Return (X, Y) of the center of cell containing provided text 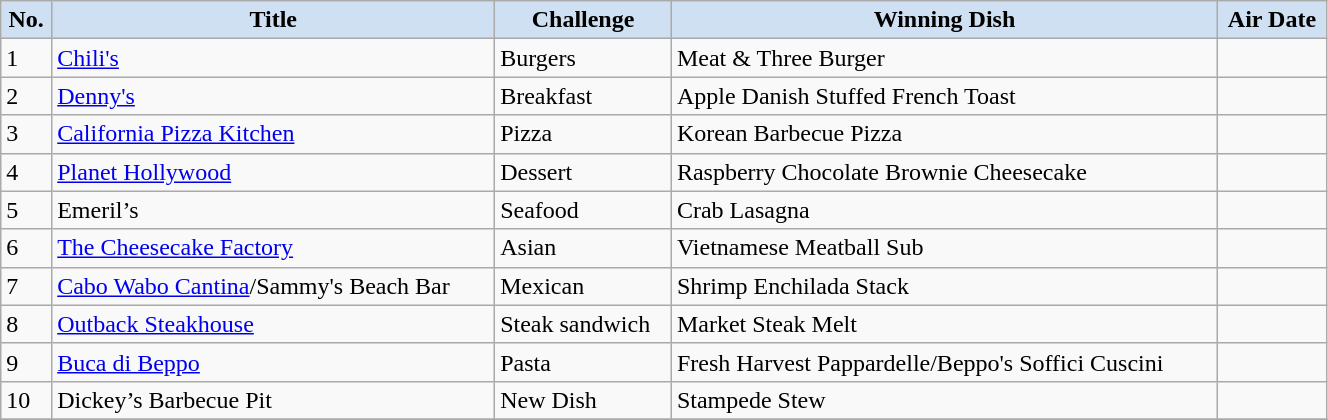
Emeril’s (274, 210)
Dessert (584, 172)
Chili's (274, 58)
Vietnamese Meatball Sub (944, 248)
1 (26, 58)
3 (26, 134)
Pizza (584, 134)
California Pizza Kitchen (274, 134)
Air Date (1272, 20)
Burgers (584, 58)
Korean Barbecue Pizza (944, 134)
Asian (584, 248)
Winning Dish (944, 20)
Mexican (584, 286)
Steak sandwich (584, 324)
7 (26, 286)
Seafood (584, 210)
Buca di Beppo (274, 362)
6 (26, 248)
9 (26, 362)
8 (26, 324)
Cabo Wabo Cantina/Sammy's Beach Bar (274, 286)
Apple Danish Stuffed French Toast (944, 96)
Challenge (584, 20)
No. (26, 20)
4 (26, 172)
2 (26, 96)
Stampede Stew (944, 400)
Title (274, 20)
Raspberry Chocolate Brownie Cheesecake (944, 172)
New Dish (584, 400)
Dickey’s Barbecue Pit (274, 400)
Meat & Three Burger (944, 58)
Planet Hollywood (274, 172)
Fresh Harvest Pappardelle/Beppo's Soffici Cuscini (944, 362)
Shrimp Enchilada Stack (944, 286)
10 (26, 400)
The Cheesecake Factory (274, 248)
Outback Steakhouse (274, 324)
Crab Lasagna (944, 210)
Breakfast (584, 96)
Market Steak Melt (944, 324)
5 (26, 210)
Denny's (274, 96)
Pasta (584, 362)
